Find where the given text appears and provide that cell's center as [x, y] coordinate. 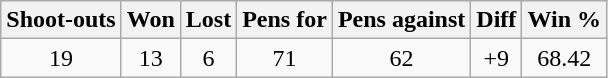
6 [208, 58]
71 [285, 58]
13 [150, 58]
Shoot-outs [61, 20]
+9 [496, 58]
Won [150, 20]
Pens for [285, 20]
Win % [564, 20]
Lost [208, 20]
68.42 [564, 58]
Pens against [401, 20]
62 [401, 58]
19 [61, 58]
Diff [496, 20]
